Capture the cell that displays the provided text and extract its (x, y) central coordinate. 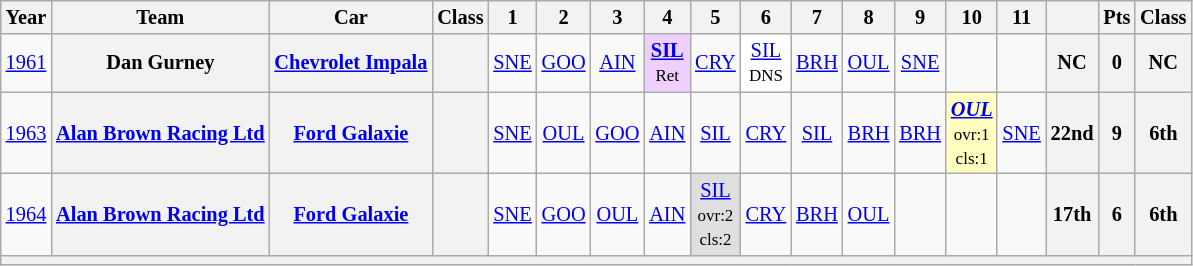
3 (617, 17)
Car (352, 17)
5 (715, 17)
OULovr:1cls:1 (972, 133)
22nd (1072, 133)
4 (667, 17)
11 (1021, 17)
0 (1116, 63)
Year (26, 17)
1961 (26, 63)
10 (972, 17)
SILRet (667, 63)
8 (869, 17)
SILDNS (766, 63)
7 (817, 17)
Chevrolet Impala (352, 63)
2 (564, 17)
Dan Gurney (160, 63)
Pts (1116, 17)
SILovr:2cls:2 (715, 214)
17th (1072, 214)
Team (160, 17)
1964 (26, 214)
1 (512, 17)
1963 (26, 133)
